Return the [x, y] coordinate for the center point of the cell that contains the specified text.  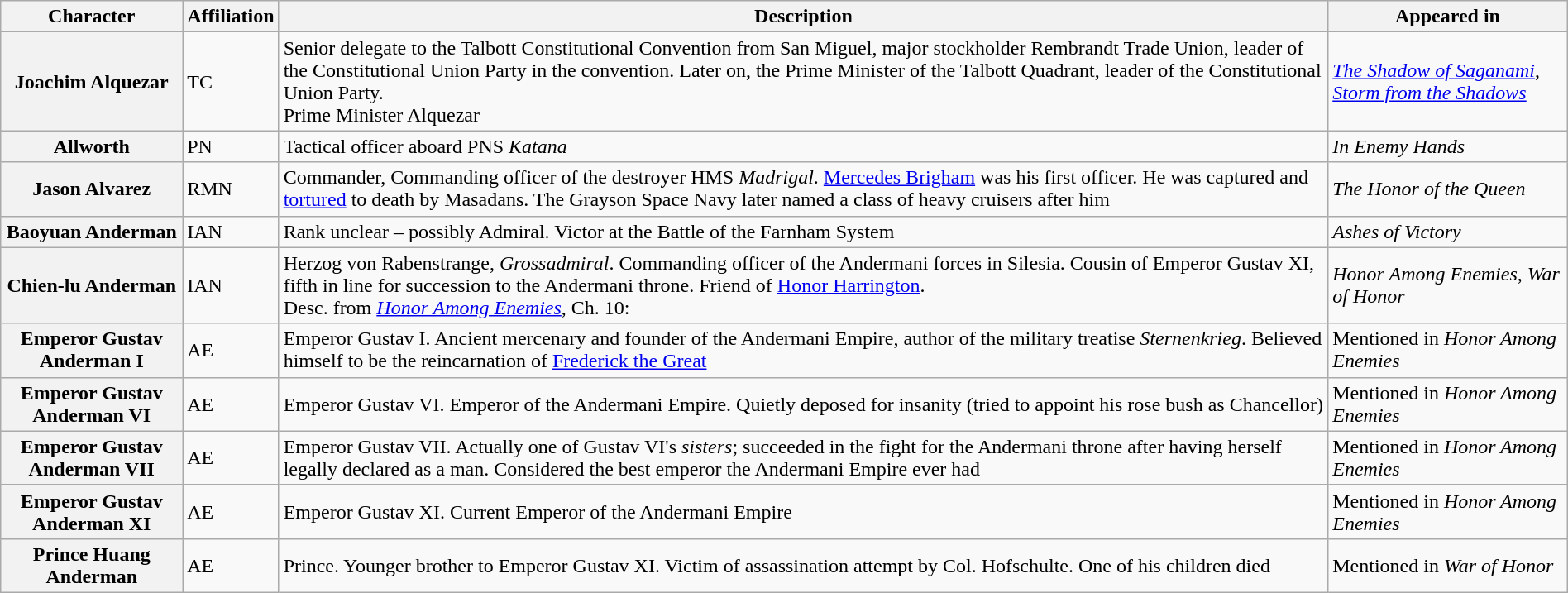
The Honor of the Queen [1448, 189]
Mentioned in War of Honor [1448, 566]
PN [231, 146]
Affiliation [231, 17]
Allworth [92, 146]
Description [804, 17]
Prince Huang Anderman [92, 566]
The Shadow of Saganami, Storm from the Shadows [1448, 81]
TC [231, 81]
Appeared in [1448, 17]
RMN [231, 189]
Joachim Alquezar [92, 81]
Emperor Gustav Anderman I [92, 351]
Emperor Gustav Anderman VII [92, 458]
Emperor Gustav Anderman XI [92, 511]
Emperor Gustav XI. Current Emperor of the Andermani Empire [804, 511]
Character [92, 17]
In Enemy Hands [1448, 146]
Emperor Gustav VI. Emperor of the Andermani Empire. Quietly deposed for insanity (tried to appoint his rose bush as Chancellor) [804, 404]
Prince. Younger brother to Emperor Gustav XI. Victim of assassination attempt by Col. Hofschulte. One of his children died [804, 566]
Emperor Gustav Anderman VI [92, 404]
Tactical officer aboard PNS Katana [804, 146]
Ashes of Victory [1448, 232]
Honor Among Enemies, War of Honor [1448, 285]
Chien-lu Anderman [92, 285]
Rank unclear – possibly Admiral. Victor at the Battle of the Farnham System [804, 232]
Jason Alvarez [92, 189]
Baoyuan Anderman [92, 232]
